Pinpoint the cell where the given text exists, returning its [X, Y] midpoint coordinate. 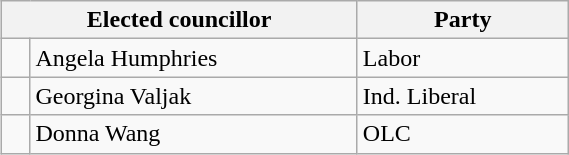
Angela Humphries [194, 58]
Party [462, 20]
Georgina Valjak [194, 96]
Labor [462, 58]
OLC [462, 134]
Donna Wang [194, 134]
Ind. Liberal [462, 96]
Elected councillor [179, 20]
